Scan for the cell matching the given text and deliver its [X, Y] coordinate at center. 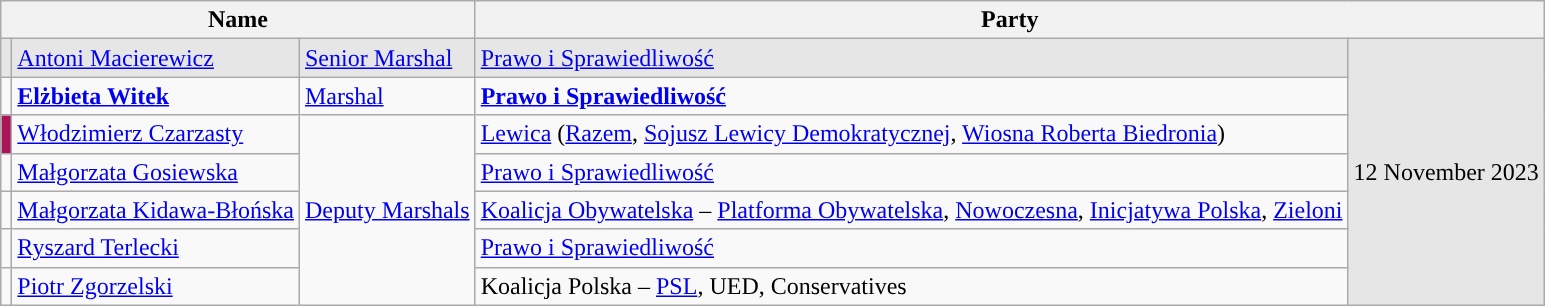
Małgorzata Kidawa-Błońska [156, 210]
Party [1010, 20]
Antoni Macierewicz [156, 58]
Koalicja Obywatelska – Platforma Obywatelska, Nowoczesna, Inicjatywa Polska, Zieloni [912, 210]
Name [238, 20]
12 November 2023 [1446, 172]
Piotr Zgorzelski [156, 286]
Elżbieta Witek [156, 96]
Ryszard Terlecki [156, 248]
Marshal [387, 96]
Lewica (Razem, Sojusz Lewicy Demokratycznej, Wiosna Roberta Biedronia) [912, 134]
Deputy Marshals [387, 210]
Koalicja Polska – PSL, UED, Conservatives [912, 286]
Senior Marshal [387, 58]
Włodzimierz Czarzasty [156, 134]
Małgorzata Gosiewska [156, 172]
